Return the (x, y) coordinate for the center point of the cell that contains the specified text.  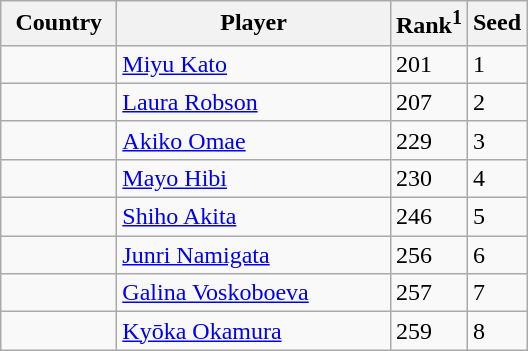
6 (496, 255)
Shiho Akita (254, 217)
230 (428, 178)
207 (428, 102)
1 (496, 64)
2 (496, 102)
4 (496, 178)
246 (428, 217)
8 (496, 331)
229 (428, 140)
Mayo Hibi (254, 178)
Seed (496, 24)
3 (496, 140)
Galina Voskoboeva (254, 293)
256 (428, 255)
7 (496, 293)
257 (428, 293)
Rank1 (428, 24)
Akiko Omae (254, 140)
Laura Robson (254, 102)
5 (496, 217)
Kyōka Okamura (254, 331)
Junri Namigata (254, 255)
259 (428, 331)
Player (254, 24)
Miyu Kato (254, 64)
Country (59, 24)
201 (428, 64)
